Identify which cell holds the provided text, then report its [x, y] central coordinate. 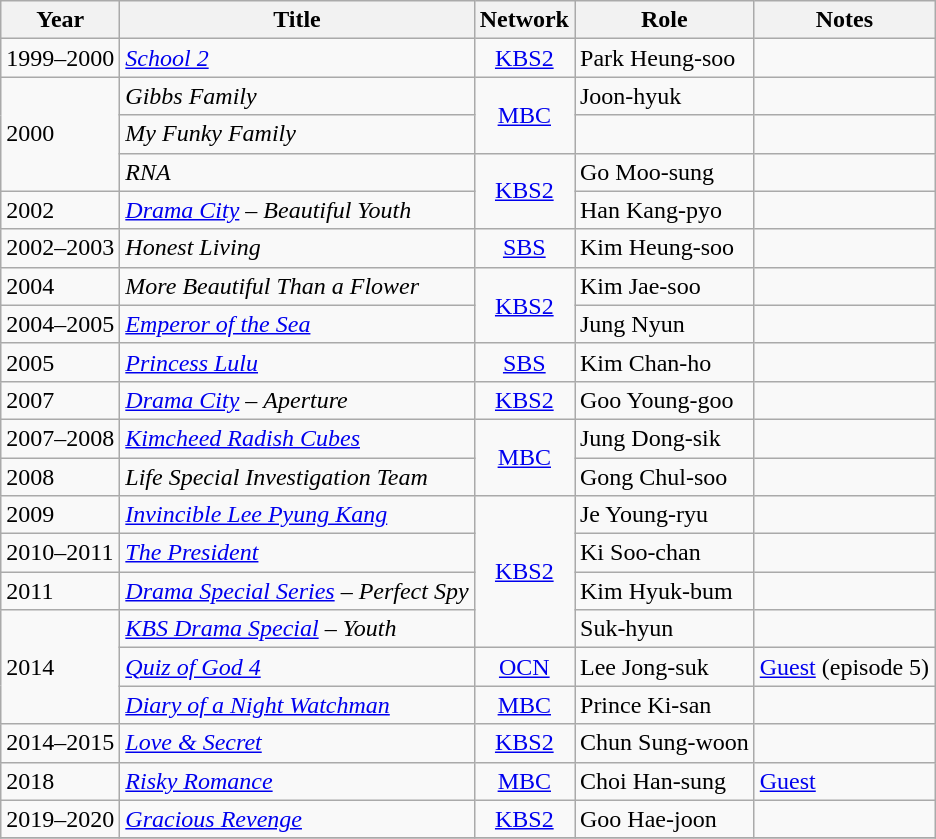
2007–2008 [60, 438]
2000 [60, 134]
2018 [60, 781]
2002–2003 [60, 248]
Prince Ki-san [664, 705]
2014–2015 [60, 743]
Kim Jae-soo [664, 286]
Drama Special Series – Perfect Spy [297, 591]
Risky Romance [297, 781]
Emperor of the Sea [297, 324]
2008 [60, 477]
Diary of a Night Watchman [297, 705]
Life Special Investigation Team [297, 477]
Guest [844, 781]
Jung Nyun [664, 324]
More Beautiful Than a Flower [297, 286]
Kimcheed Radish Cubes [297, 438]
Ki Soo-chan [664, 553]
Guest (episode 5) [844, 667]
Park Heung-soo [664, 58]
Gracious Revenge [297, 819]
Kim Heung-soo [664, 248]
2004–2005 [60, 324]
Year [60, 20]
Jung Dong-sik [664, 438]
Drama City – Aperture [297, 400]
Drama City – Beautiful Youth [297, 210]
Role [664, 20]
2014 [60, 667]
My Funky Family [297, 134]
2007 [60, 400]
Goo Hae-joon [664, 819]
Joon-hyuk [664, 96]
KBS Drama Special – Youth [297, 629]
Quiz of God 4 [297, 667]
2004 [60, 286]
2019–2020 [60, 819]
Notes [844, 20]
OCN [524, 667]
RNA [297, 172]
2005 [60, 362]
Gong Chul-soo [664, 477]
2009 [60, 515]
School 2 [297, 58]
Princess Lulu [297, 362]
Lee Jong-suk [664, 667]
Honest Living [297, 248]
Title [297, 20]
Suk-hyun [664, 629]
1999–2000 [60, 58]
Kim Chan-ho [664, 362]
Je Young-ryu [664, 515]
Love & Secret [297, 743]
The President [297, 553]
2002 [60, 210]
Go Moo-sung [664, 172]
Han Kang-pyo [664, 210]
Chun Sung-woon [664, 743]
Choi Han-sung [664, 781]
Kim Hyuk-bum [664, 591]
Gibbs Family [297, 96]
2011 [60, 591]
2010–2011 [60, 553]
Network [524, 20]
Invincible Lee Pyung Kang [297, 515]
Goo Young-goo [664, 400]
